Identify which cell holds the provided text, then report its (X, Y) central coordinate. 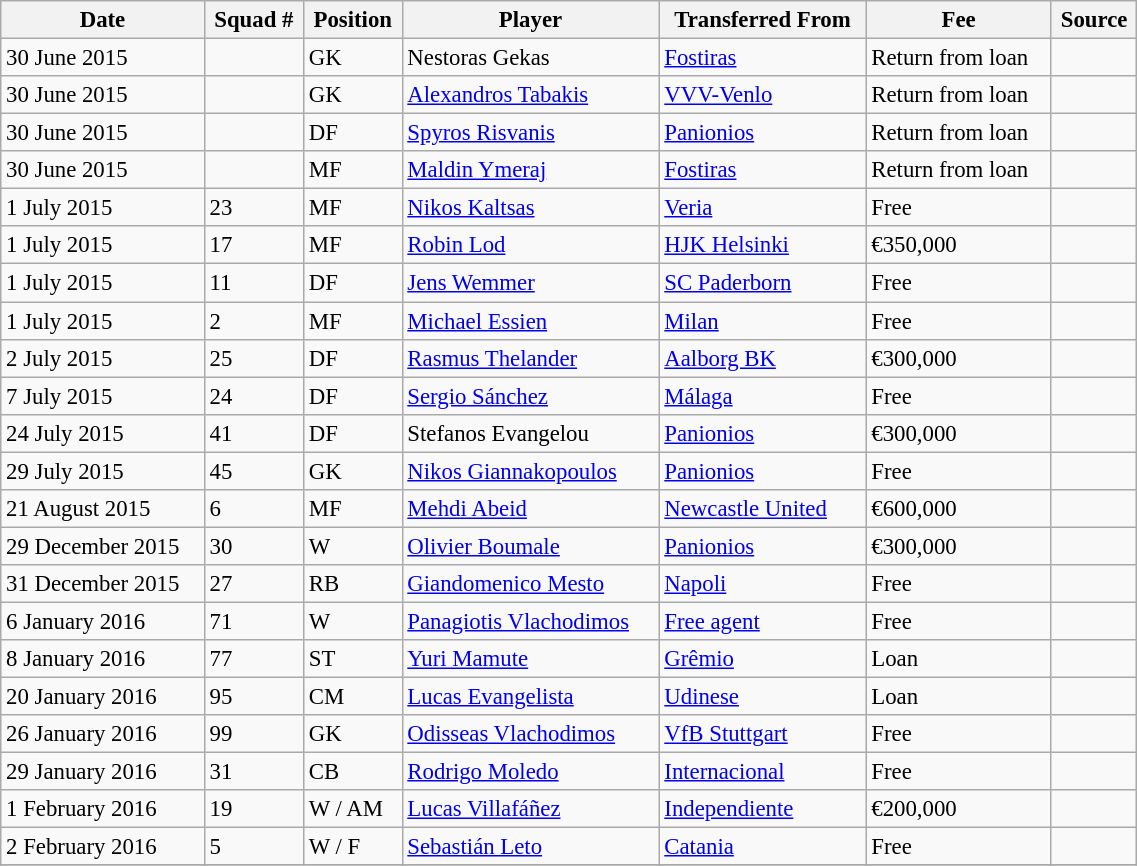
CB (352, 772)
Yuri Mamute (530, 659)
Sergio Sánchez (530, 396)
ST (352, 659)
Alexandros Tabakis (530, 95)
11 (254, 283)
Newcastle United (762, 509)
Date (102, 20)
Stefanos Evangelou (530, 433)
€350,000 (958, 245)
24 (254, 396)
Napoli (762, 584)
19 (254, 809)
Squad # (254, 20)
SC Paderborn (762, 283)
Lucas Villafáñez (530, 809)
31 December 2015 (102, 584)
Internacional (762, 772)
Veria (762, 208)
W / F (352, 847)
Milan (762, 321)
29 January 2016 (102, 772)
2 (254, 321)
Robin Lod (530, 245)
Transferred From (762, 20)
8 January 2016 (102, 659)
Free agent (762, 621)
Málaga (762, 396)
Independiente (762, 809)
2 February 2016 (102, 847)
Player (530, 20)
Spyros Risvanis (530, 133)
Olivier Boumale (530, 546)
26 January 2016 (102, 734)
Mehdi Abeid (530, 509)
30 (254, 546)
€600,000 (958, 509)
W / AM (352, 809)
95 (254, 697)
Udinese (762, 697)
Grêmio (762, 659)
5 (254, 847)
25 (254, 358)
6 (254, 509)
CM (352, 697)
Source (1094, 20)
7 July 2015 (102, 396)
VVV-Venlo (762, 95)
€200,000 (958, 809)
29 July 2015 (102, 471)
Nikos Kaltsas (530, 208)
99 (254, 734)
Aalborg BK (762, 358)
Rasmus Thelander (530, 358)
VfB Stuttgart (762, 734)
17 (254, 245)
Fee (958, 20)
71 (254, 621)
1 February 2016 (102, 809)
45 (254, 471)
Odisseas Vlachodimos (530, 734)
24 July 2015 (102, 433)
Nestoras Gekas (530, 58)
2 July 2015 (102, 358)
RB (352, 584)
27 (254, 584)
6 January 2016 (102, 621)
Sebastián Leto (530, 847)
Maldin Ymeraj (530, 170)
Giandomenico Mesto (530, 584)
Michael Essien (530, 321)
Jens Wemmer (530, 283)
Nikos Giannakopoulos (530, 471)
Catania (762, 847)
23 (254, 208)
Rodrigo Moledo (530, 772)
20 January 2016 (102, 697)
31 (254, 772)
29 December 2015 (102, 546)
Panagiotis Vlachodimos (530, 621)
Lucas Evangelista (530, 697)
21 August 2015 (102, 509)
41 (254, 433)
Position (352, 20)
77 (254, 659)
HJK Helsinki (762, 245)
